Return [x, y] of the center of cell containing provided text 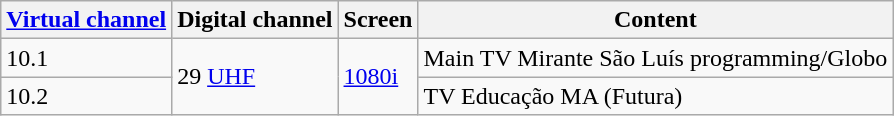
1080i [378, 77]
10.1 [86, 58]
10.2 [86, 96]
29 UHF [255, 77]
TV Educação MA (Futura) [656, 96]
Digital channel [255, 20]
Content [656, 20]
Virtual channel [86, 20]
Screen [378, 20]
Main TV Mirante São Luís programming/Globo [656, 58]
